Provide the [x, y] coordinate of the cell's center where the given text is located.  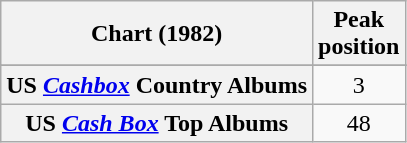
Peakposition [359, 34]
US Cashbox Country Albums [157, 85]
48 [359, 123]
Chart (1982) [157, 34]
US Cash Box Top Albums [157, 123]
3 [359, 85]
